Search for the cell housing the specified text and yield its (X, Y) center coordinate. 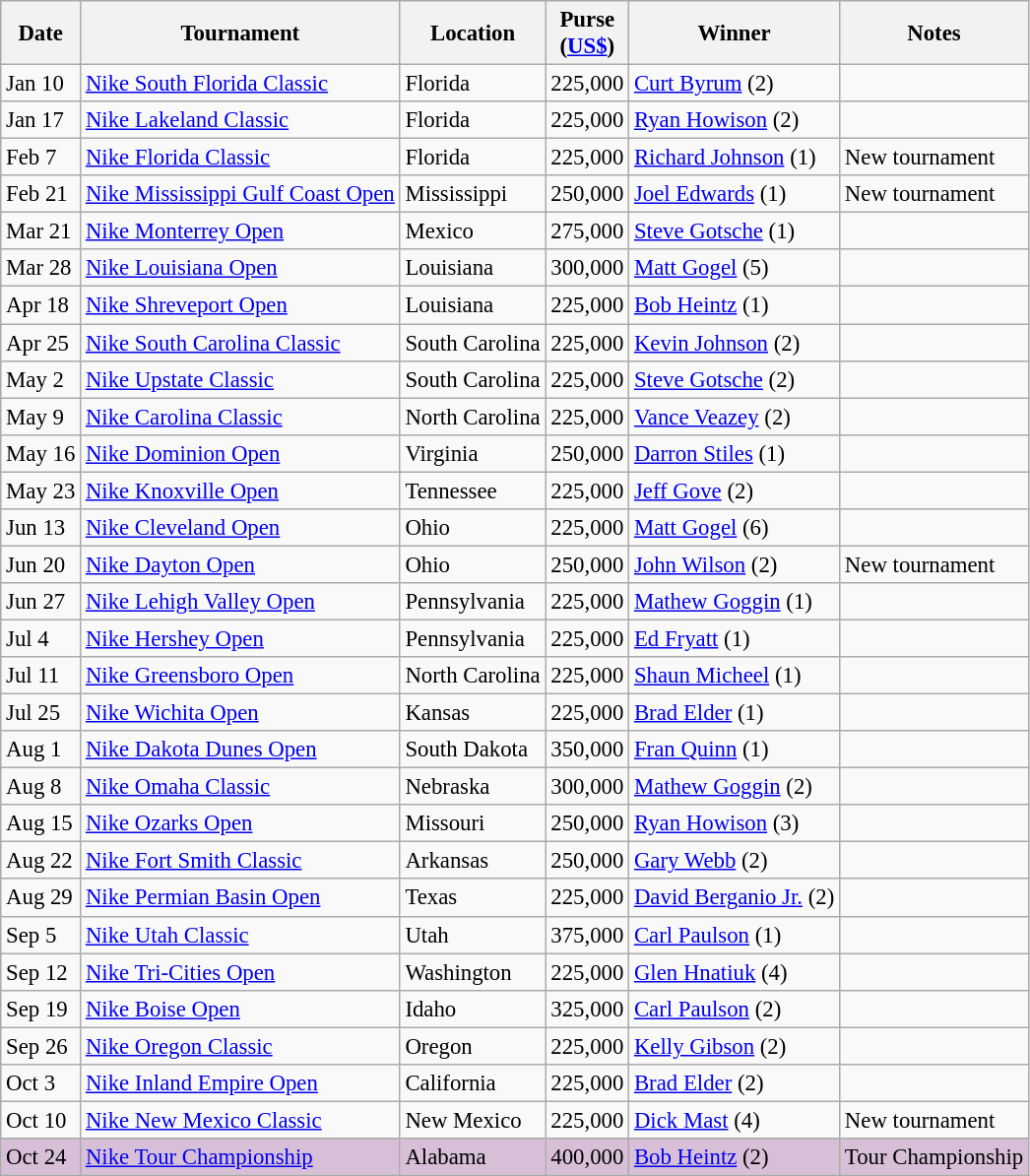
Nike Ozarks Open (240, 823)
Apr 25 (41, 343)
Steve Gotsche (2) (735, 379)
Nike Monterrey Open (240, 231)
Mar 28 (41, 269)
Nebraska (473, 787)
Matt Gogel (5) (735, 269)
Carl Paulson (1) (735, 935)
Date (41, 33)
375,000 (587, 935)
Bob Heintz (1) (735, 305)
Nike Hershey Open (240, 638)
Texas (473, 898)
Aug 8 (41, 787)
Winner (735, 33)
Nike South Florida Classic (240, 84)
Nike Utah Classic (240, 935)
Tennessee (473, 490)
Washington (473, 972)
New Mexico (473, 1120)
Alabama (473, 1157)
275,000 (587, 231)
Mexico (473, 231)
Nike Tri-Cities Open (240, 972)
Mathew Goggin (1) (735, 602)
Aug 1 (41, 750)
Joel Edwards (1) (735, 194)
Tournament (240, 33)
May 2 (41, 379)
Oct 10 (41, 1120)
Nike Lakeland Classic (240, 120)
Jul 11 (41, 676)
Glen Hnatiuk (4) (735, 972)
Kelly Gibson (2) (735, 1046)
Virginia (473, 453)
Steve Gotsche (1) (735, 231)
Missouri (473, 823)
Jeff Gove (2) (735, 490)
Nike Lehigh Valley Open (240, 602)
Nike Dayton Open (240, 564)
325,000 (587, 1009)
Aug 15 (41, 823)
Mississippi (473, 194)
Mathew Goggin (2) (735, 787)
David Berganio Jr. (2) (735, 898)
Nike Greensboro Open (240, 676)
Nike Florida Classic (240, 158)
Nike Dakota Dunes Open (240, 750)
Idaho (473, 1009)
Jun 27 (41, 602)
Notes (934, 33)
Arkansas (473, 861)
Nike Fort Smith Classic (240, 861)
Richard Johnson (1) (735, 158)
Jan 10 (41, 84)
Feb 7 (41, 158)
Gary Webb (2) (735, 861)
Utah (473, 935)
Oct 3 (41, 1083)
Nike Permian Basin Open (240, 898)
Nike Wichita Open (240, 713)
Jun 13 (41, 528)
Bob Heintz (2) (735, 1157)
May 23 (41, 490)
Aug 22 (41, 861)
Nike Shreveport Open (240, 305)
400,000 (587, 1157)
May 9 (41, 417)
Jul 4 (41, 638)
Nike Upstate Classic (240, 379)
May 16 (41, 453)
Ed Fryatt (1) (735, 638)
Brad Elder (2) (735, 1083)
Feb 21 (41, 194)
Nike Knoxville Open (240, 490)
Kevin Johnson (2) (735, 343)
Matt Gogel (6) (735, 528)
Brad Elder (1) (735, 713)
South Dakota (473, 750)
Aug 29 (41, 898)
Fran Quinn (1) (735, 750)
Nike Omaha Classic (240, 787)
Nike Carolina Classic (240, 417)
Sep 12 (41, 972)
Tour Championship (934, 1157)
Sep 19 (41, 1009)
Nike Inland Empire Open (240, 1083)
Jun 20 (41, 564)
Nike Boise Open (240, 1009)
Shaun Micheel (1) (735, 676)
Nike Tour Championship (240, 1157)
Sep 5 (41, 935)
Apr 18 (41, 305)
Jul 25 (41, 713)
Nike South Carolina Classic (240, 343)
350,000 (587, 750)
Location (473, 33)
Purse(US$) (587, 33)
Sep 26 (41, 1046)
Carl Paulson (2) (735, 1009)
Nike Louisiana Open (240, 269)
Nike New Mexico Classic (240, 1120)
Oct 24 (41, 1157)
Mar 21 (41, 231)
Nike Dominion Open (240, 453)
John Wilson (2) (735, 564)
Dick Mast (4) (735, 1120)
Kansas (473, 713)
Nike Mississippi Gulf Coast Open (240, 194)
Nike Oregon Classic (240, 1046)
Ryan Howison (3) (735, 823)
Oregon (473, 1046)
Curt Byrum (2) (735, 84)
Jan 17 (41, 120)
Darron Stiles (1) (735, 453)
California (473, 1083)
Ryan Howison (2) (735, 120)
Vance Veazey (2) (735, 417)
Nike Cleveland Open (240, 528)
